Search for the cell housing the specified text and yield its (x, y) center coordinate. 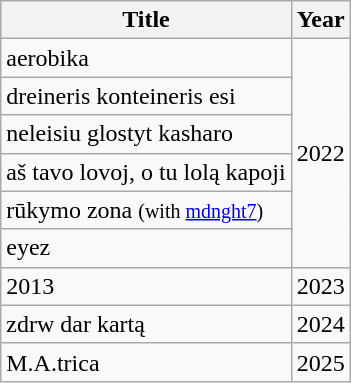
eyez (146, 248)
neleisiu glostyt kasharo (146, 134)
aš tavo lovoj, o tu lolą kapoji (146, 172)
2013 (146, 286)
aerobika (146, 58)
zdrw dar kartą (146, 324)
2023 (320, 286)
dreineris konteineris esi (146, 96)
2024 (320, 324)
rūkymo zona (with mdnght7) (146, 210)
Title (146, 20)
Year (320, 20)
M.A.trica (146, 362)
2022 (320, 153)
2025 (320, 362)
